Extract the (x, y) coordinate from the center of the cell holding the provided text.  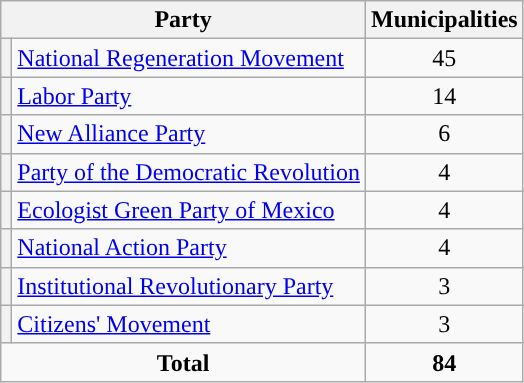
Party (184, 20)
National Action Party (189, 248)
New Alliance Party (189, 134)
6 (444, 134)
Labor Party (189, 96)
45 (444, 58)
Citizens' Movement (189, 324)
Party of the Democratic Revolution (189, 172)
Ecologist Green Party of Mexico (189, 210)
14 (444, 96)
Municipalities (444, 20)
84 (444, 362)
Total (184, 362)
Institutional Revolutionary Party (189, 286)
National Regeneration Movement (189, 58)
